For the text-containing cell, return its midpoint in (X, Y) coordinate format. 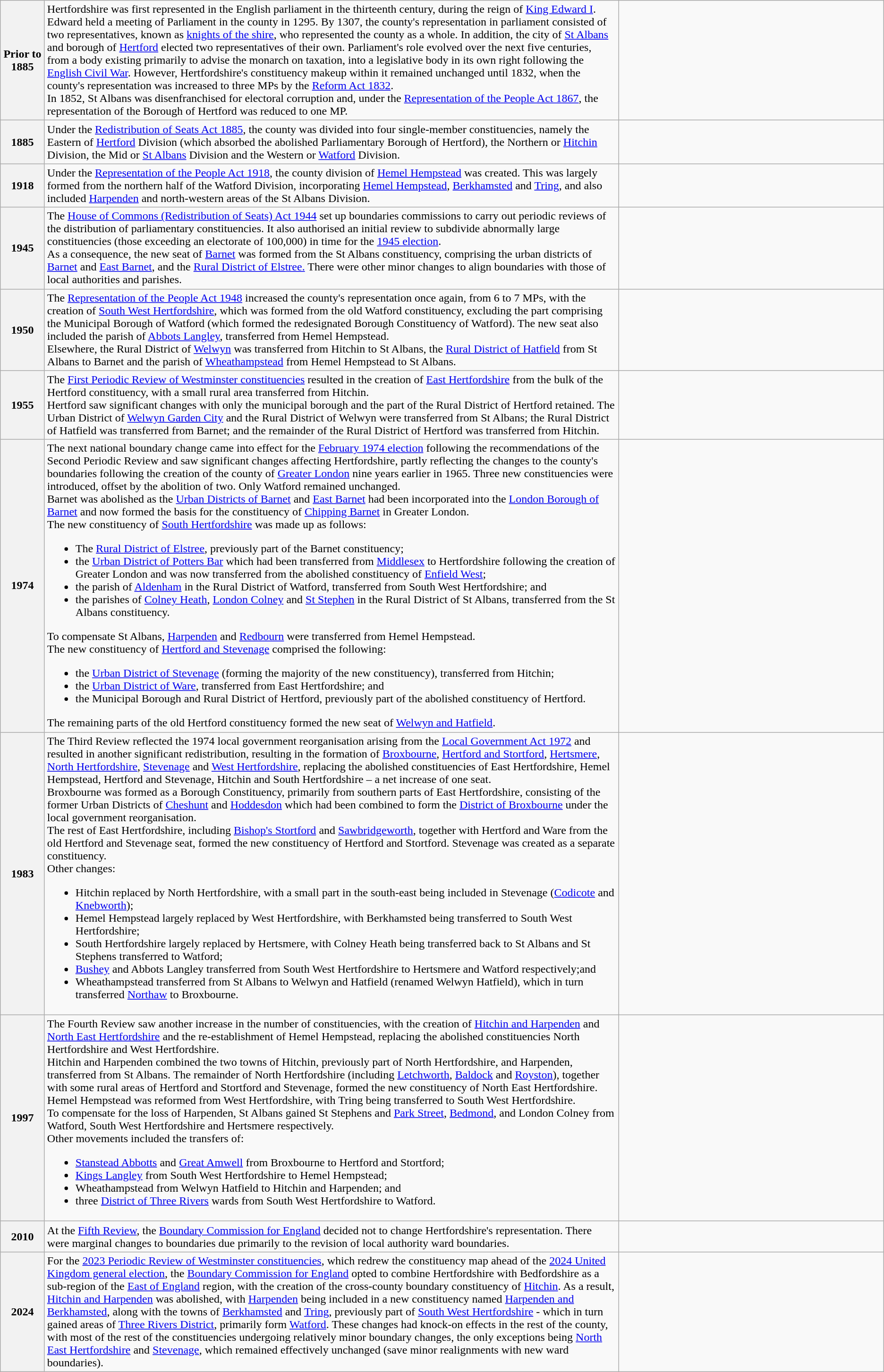
1997 (23, 1118)
1974 (23, 586)
1885 (23, 142)
Prior to 1885 (23, 60)
1983 (23, 873)
1945 (23, 248)
2024 (23, 1312)
1918 (23, 185)
1955 (23, 405)
1950 (23, 329)
2010 (23, 1237)
